From the cell containing the given text, extract its center point as (X, Y) coordinate. 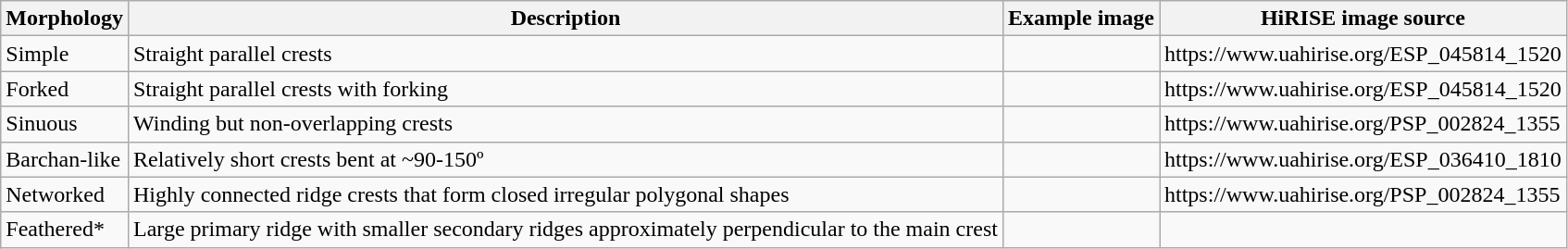
Large primary ridge with smaller secondary ridges approximately perpendicular to the main crest (565, 230)
Relatively short crests bent at ~90-150º (565, 159)
Description (565, 19)
Straight parallel crests (565, 54)
Forked (65, 89)
HiRISE image source (1363, 19)
https://www.uahirise.org/ESP_036410_1810 (1363, 159)
Morphology (65, 19)
Example image (1081, 19)
Straight parallel crests with forking (565, 89)
Sinuous (65, 124)
Barchan-like (65, 159)
Networked (65, 194)
Simple (65, 54)
Winding but non-overlapping crests (565, 124)
Feathered* (65, 230)
Highly connected ridge crests that form closed irregular polygonal shapes (565, 194)
